Output the [X, Y] coordinate of the center of the cell containing the given text.  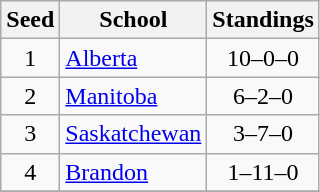
Standings [263, 20]
Brandon [134, 172]
3–7–0 [263, 134]
4 [30, 172]
1–11–0 [263, 172]
2 [30, 96]
Alberta [134, 58]
Seed [30, 20]
School [134, 20]
6–2–0 [263, 96]
1 [30, 58]
10–0–0 [263, 58]
Saskatchewan [134, 134]
Manitoba [134, 96]
3 [30, 134]
